Detect which cell encompasses the target text, then output its (x, y) center coordinate. 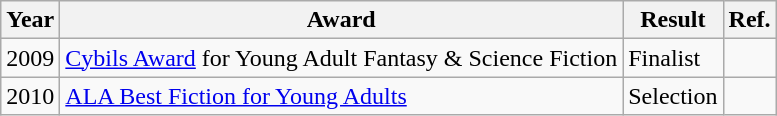
Result (673, 20)
Finalist (673, 58)
Year (30, 20)
Award (342, 20)
2010 (30, 96)
Selection (673, 96)
Ref. (750, 20)
2009 (30, 58)
Cybils Award for Young Adult Fantasy & Science Fiction (342, 58)
ALA Best Fiction for Young Adults (342, 96)
